Determine the (X, Y) coordinate at the center of the cell enclosing the given text.  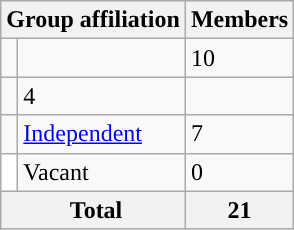
Group affiliation (94, 20)
0 (239, 172)
Total (94, 210)
Independent (102, 134)
4 (102, 96)
21 (239, 210)
Vacant (102, 172)
7 (239, 134)
10 (239, 58)
Members (239, 20)
